Detect which cell encompasses the target text, then output its [X, Y] center coordinate. 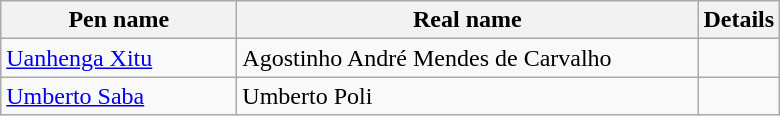
Umberto Saba [119, 96]
Real name [468, 20]
Umberto Poli [468, 96]
Details [739, 20]
Pen name [119, 20]
Agostinho André Mendes de Carvalho [468, 58]
Uanhenga Xitu [119, 58]
